Return (x, y) of the center of cell containing provided text 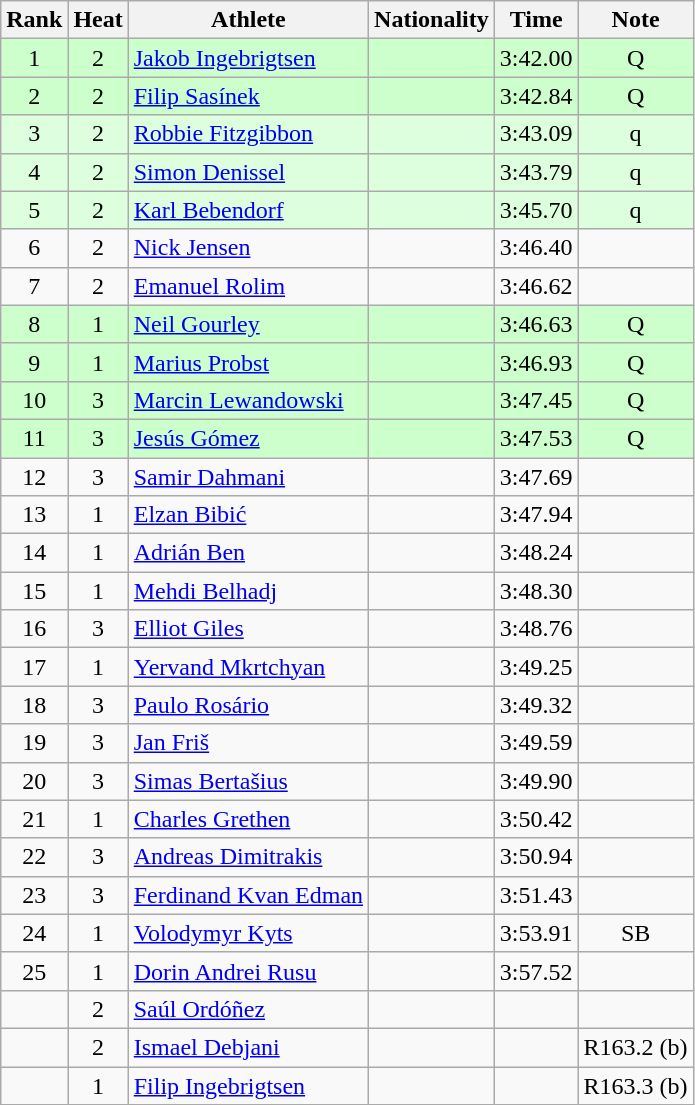
3:57.52 (536, 971)
24 (34, 933)
7 (34, 286)
18 (34, 705)
21 (34, 819)
Volodymyr Kyts (248, 933)
Samir Dahmani (248, 477)
Saúl Ordóñez (248, 1009)
Rank (34, 20)
3:49.32 (536, 705)
3:49.90 (536, 781)
Athlete (248, 20)
3:53.91 (536, 933)
3:47.69 (536, 477)
Elliot Giles (248, 629)
3:42.84 (536, 96)
Ferdinand Kvan Edman (248, 895)
Jan Friš (248, 743)
3:46.93 (536, 362)
3:48.30 (536, 591)
3:46.40 (536, 248)
13 (34, 515)
Nationality (432, 20)
Nick Jensen (248, 248)
SB (636, 933)
15 (34, 591)
12 (34, 477)
3:47.53 (536, 438)
R163.2 (b) (636, 1047)
R163.3 (b) (636, 1085)
Filip Sasínek (248, 96)
Mehdi Belhadj (248, 591)
3:46.62 (536, 286)
17 (34, 667)
Heat (98, 20)
8 (34, 324)
Filip Ingebrigtsen (248, 1085)
20 (34, 781)
Karl Bebendorf (248, 210)
6 (34, 248)
3:50.42 (536, 819)
Robbie Fitzgibbon (248, 134)
Neil Gourley (248, 324)
Jakob Ingebrigtsen (248, 58)
Ismael Debjani (248, 1047)
10 (34, 400)
22 (34, 857)
Note (636, 20)
Paulo Rosário (248, 705)
3:47.94 (536, 515)
19 (34, 743)
3:49.25 (536, 667)
3:51.43 (536, 895)
3:45.70 (536, 210)
3:47.45 (536, 400)
11 (34, 438)
3:48.76 (536, 629)
23 (34, 895)
3:43.79 (536, 172)
Simon Denissel (248, 172)
Jesús Gómez (248, 438)
Marius Probst (248, 362)
3:46.63 (536, 324)
Elzan Bibić (248, 515)
3:49.59 (536, 743)
Adrián Ben (248, 553)
3:42.00 (536, 58)
Andreas Dimitrakis (248, 857)
3:50.94 (536, 857)
Dorin Andrei Rusu (248, 971)
Yervand Mkrtchyan (248, 667)
14 (34, 553)
Simas Bertašius (248, 781)
Marcin Lewandowski (248, 400)
25 (34, 971)
Emanuel Rolim (248, 286)
5 (34, 210)
4 (34, 172)
3:43.09 (536, 134)
3:48.24 (536, 553)
Time (536, 20)
16 (34, 629)
Charles Grethen (248, 819)
9 (34, 362)
